Return the [X, Y] coordinate for the center point of the cell that contains the specified text.  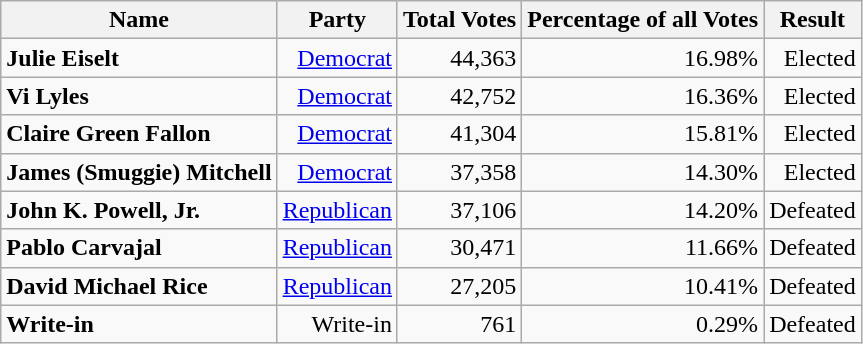
16.36% [643, 96]
Name [139, 20]
37,106 [459, 210]
41,304 [459, 134]
Party [337, 20]
16.98% [643, 58]
David Michael Rice [139, 286]
Total Votes [459, 20]
Vi Lyles [139, 96]
10.41% [643, 286]
Claire Green Fallon [139, 134]
44,363 [459, 58]
14.20% [643, 210]
Percentage of all Votes [643, 20]
James (Smuggie) Mitchell [139, 172]
Result [813, 20]
30,471 [459, 248]
Pablo Carvajal [139, 248]
0.29% [643, 324]
Julie Eiselt [139, 58]
11.66% [643, 248]
John K. Powell, Jr. [139, 210]
14.30% [643, 172]
15.81% [643, 134]
42,752 [459, 96]
37,358 [459, 172]
761 [459, 324]
27,205 [459, 286]
